Detect which cell encompasses the target text, then output its [X, Y] center coordinate. 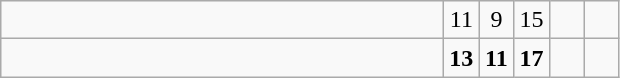
15 [532, 20]
13 [462, 58]
9 [496, 20]
17 [532, 58]
